Detect which cell encompasses the target text, then output its [X, Y] center coordinate. 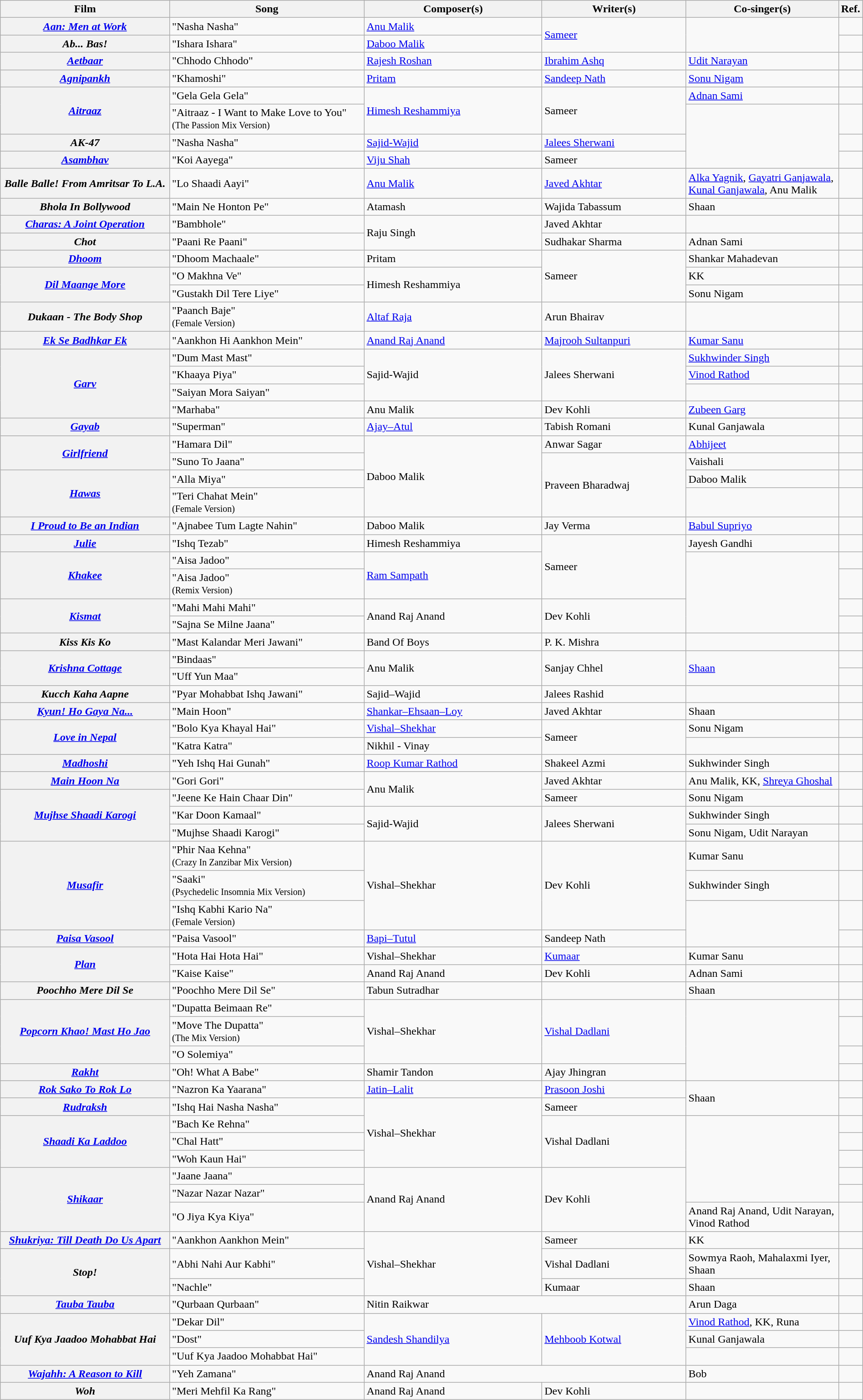
Sanjay Chhel [614, 668]
Shakeel Azmi [614, 763]
Ram Sampath [453, 575]
Vinod Rathod [762, 375]
"Nachle" [267, 1287]
"Dupatta Beimaan Re" [267, 1008]
Dhoom [85, 259]
"Bambhole" [267, 224]
"Phir Naa Kehna"(Crazy In Zanzibar Mix Version) [267, 856]
"Aisa Jadoo"(Remix Version) [267, 584]
"Yeh Ishq Hai Gunah" [267, 763]
"Dhoom Machaale" [267, 259]
Babul Supriyo [762, 526]
Arun Daga [762, 1304]
Musafir [85, 885]
Ref. [850, 9]
"Nazar Nazar Nazar" [267, 1193]
Roop Kumar Rathod [453, 763]
Uuf Kya Jaadoo Mohabbat Hai [85, 1339]
"Poochho Mere Dil Se" [267, 991]
Rudraksh [85, 1107]
"Aisa Jadoo" [267, 561]
Rok Sako To Rok Lo [85, 1089]
"Dost" [267, 1339]
"Aankhon Hi Aankhon Mein" [267, 340]
"Gustakh Dil Tere Liye" [267, 293]
Prasoon Joshi [614, 1089]
"Move The Dupatta"(The Mix Version) [267, 1031]
Shukriya: Till Death Do Us Apart [85, 1240]
Bhola In Bollywood [85, 207]
Wajahh: A Reason to Kill [85, 1374]
Dukaan - The Body Shop [85, 317]
"Mast Kalandar Meri Jawani" [267, 642]
"Ishq Tezab" [267, 543]
Kyun! Ho Gaya Na... [85, 711]
Shankar Mahadevan [762, 259]
Sajid–Wajid [453, 694]
"Abhi Nahi Aur Kabhi" [267, 1264]
Krishna Cottage [85, 668]
Plan [85, 965]
Kucch Kaha Aapne [85, 694]
"Paisa Vasool" [267, 939]
"Paanch Baje"(Female Version) [267, 317]
Abhijeet [762, 444]
Dil Maange More [85, 285]
"O Jiya Kya Kiya" [267, 1217]
Vinod Rathod, KK, Runa [762, 1322]
Anand Raj Anand, Udit Narayan, Vinod Rathod [762, 1217]
Wajida Tabassum [614, 207]
"Qurbaan Qurbaan" [267, 1304]
Udit Narayan [762, 61]
Ek Se Badhkar Ek [85, 340]
Altaf Raja [453, 317]
"Ishq Kabhi Kario Na"(Female Version) [267, 915]
Kiss Kis Ko [85, 642]
Tauba Tauba [85, 1304]
Stop! [85, 1272]
"Nazron Ka Yaarana" [267, 1089]
"Khaaya Piya" [267, 375]
Nitin Raikwar [525, 1304]
Chot [85, 242]
Aetbaar [85, 61]
Agnipankh [85, 78]
Viju Shah [453, 160]
"Marhaba" [267, 409]
Majrooh Sultanpuri [614, 340]
Anu Malik, KK, Shreya Ghoshal [762, 780]
Shankar–Ehsaan–Loy [453, 711]
Tabish Romani [614, 427]
Sonu Nigam, Udit Narayan [762, 832]
Ajay Jhingran [614, 1072]
Bapi–Tutul [453, 939]
Writer(s) [614, 9]
Paisa Vasool [85, 939]
Aan: Men at Work [85, 26]
Film [85, 9]
"Uuf Kya Jaadoo Mohabbat Hai" [267, 1356]
P. K. Mishra [614, 642]
Raju Singh [453, 232]
"Kaise Kaise" [267, 973]
AK-47 [85, 142]
Khakee [85, 575]
"Alla Miya" [267, 479]
Zubeen Garg [762, 409]
"Katra Katra" [267, 746]
Popcorn Khao! Mast Ho Jao [85, 1031]
Tabun Sutradhar [453, 991]
Jatin–Lalit [453, 1089]
Love in Nepal [85, 737]
"Teri Chahat Mein"(Female Version) [267, 502]
"Ishara Ishara" [267, 44]
Sowmya Raoh, Mahalaxmi Iyer, Shaan [762, 1264]
Madhoshi [85, 763]
"O Makhna Ve" [267, 276]
Mehboob Kotwal [614, 1339]
Jalees Rashid [614, 694]
"Main Hoon" [267, 711]
Rajesh Roshan [453, 61]
Jayesh Gandhi [762, 543]
Nikhil - Vinay [453, 746]
Sudhakar Sharma [614, 242]
"Yeh Zamana" [267, 1374]
Julie [85, 543]
Woh [85, 1391]
"Gela Gela Gela" [267, 96]
"Sajna Se Milne Jaana" [267, 625]
I Proud to Be an Indian [85, 526]
Aitraaz [85, 110]
"Mahi Mahi Mahi" [267, 607]
"Meri Mehfil Ka Rang" [267, 1391]
"Oh! What A Babe" [267, 1072]
Bob [762, 1374]
Atamash [453, 207]
"Bach Ke Rehna" [267, 1124]
"Khamoshi" [267, 78]
"Aankhon Aankhon Mein" [267, 1240]
Arun Bhairav [614, 317]
Rakht [85, 1072]
"Kar Doon Kamaal" [267, 815]
Shamir Tandon [453, 1072]
"Mujhse Shaadi Karogi" [267, 832]
"Pyar Mohabbat Ishq Jawani" [267, 694]
"Gori Gori" [267, 780]
Asambhav [85, 160]
Vaishali [762, 461]
"Hota Hai Hota Hai" [267, 956]
Charas: A Joint Operation [85, 224]
"Saiyan Mora Saiyan" [267, 392]
Shikaar [85, 1199]
"Hamara Dil" [267, 444]
"O Solemiya" [267, 1055]
"Lo Shaadi Aayi" [267, 183]
Kismat [85, 616]
Main Hoon Na [85, 780]
"Woh Kaun Hai" [267, 1159]
"Suno To Jaana" [267, 461]
"Jeene Ke Hain Chaar Din" [267, 798]
"Koi Aayega" [267, 160]
"Uff Yun Maa" [267, 677]
Garv [85, 384]
Hawas [85, 493]
Co-singer(s) [762, 9]
Praveen Bharadwaj [614, 485]
Poochho Mere Dil Se [85, 991]
"Chhodo Chhodo" [267, 61]
Anwar Sagar [614, 444]
Girlfriend [85, 453]
"Ishq Hai Nasha Nasha" [267, 1107]
Shaadi Ka Laddoo [85, 1141]
Ibrahim Ashq [614, 61]
"Paani Re Paani" [267, 242]
Ab... Bas! [85, 44]
Gayab [85, 427]
"Jaane Jaana" [267, 1176]
Ajay–Atul [453, 427]
"Chal Hatt" [267, 1141]
"Ajnabee Tum Lagte Nahin" [267, 526]
Band Of Boys [453, 642]
Mujhse Shaadi Karogi [85, 815]
Sandesh Shandilya [453, 1339]
"Dum Mast Mast" [267, 358]
Composer(s) [453, 9]
"Dekar Dil" [267, 1322]
"Bolo Kya Khayal Hai" [267, 728]
"Superman" [267, 427]
"Aitraaz - I Want to Make Love to You"(The Passion Mix Version) [267, 119]
"Bindaas" [267, 659]
"Saaki"(Psychedelic Insomnia Mix Version) [267, 885]
Alka Yagnik, Gayatri Ganjawala, Kunal Ganjawala, Anu Malik [762, 183]
Song [267, 9]
"Main Ne Honton Pe" [267, 207]
Balle Balle! From Amritsar To L.A. [85, 183]
Jay Verma [614, 526]
